Locate the cell with the specified text and output its (X, Y) center coordinate. 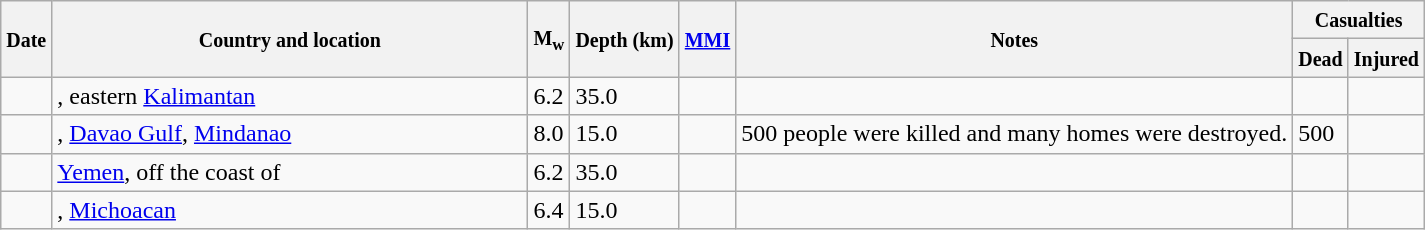
Yemen, off the coast of (290, 172)
, Michoacan (290, 210)
Date (26, 39)
Injured (1386, 58)
, Davao Gulf, Mindanao (290, 134)
Depth (km) (624, 39)
Dead (1321, 58)
500 (1321, 134)
8.0 (549, 134)
MMI (708, 39)
Country and location (290, 39)
Mw (549, 39)
6.4 (549, 210)
, eastern Kalimantan (290, 96)
500 people were killed and many homes were destroyed. (1014, 134)
Notes (1014, 39)
Casualties (1359, 20)
